Identify which cell holds the provided text, then report its [X, Y] central coordinate. 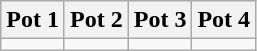
Pot 1 [33, 20]
Pot 2 [96, 20]
Pot 3 [160, 20]
Pot 4 [224, 20]
